Return the [X, Y] coordinate for the center point of the cell that contains the specified text.  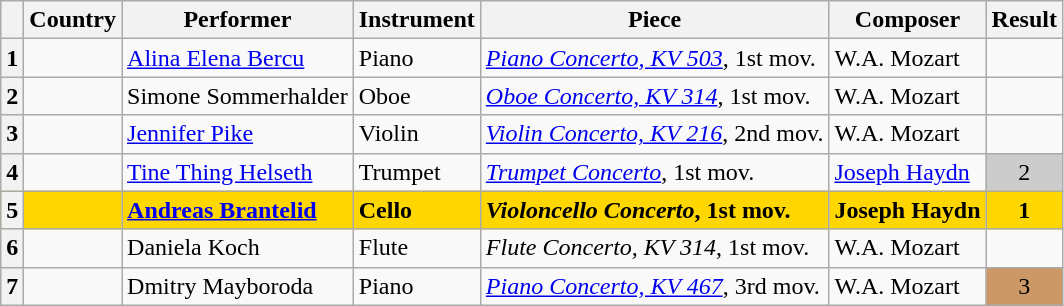
Andreas Brantelid [238, 210]
Dmitry Mayboroda [238, 286]
Country [73, 20]
Composer [908, 20]
Trumpet Concerto, 1st mov. [654, 172]
4 [12, 172]
5 [12, 210]
Violin Concerto, KV 216, 2nd mov. [654, 134]
Oboe Concerto, KV 314, 1st mov. [654, 96]
Violoncello Concerto, 1st mov. [654, 210]
Piano Concerto, KV 503, 1st mov. [654, 58]
Flute Concerto, KV 314, 1st mov. [654, 248]
Piano Concerto, KV 467, 3rd mov. [654, 286]
Trumpet [416, 172]
7 [12, 286]
Performer [238, 20]
6 [12, 248]
Cello [416, 210]
Simone Sommerhalder [238, 96]
Oboe [416, 96]
Jennifer Pike [238, 134]
Daniela Koch [238, 248]
Tine Thing Helseth [238, 172]
Result [1024, 20]
Flute [416, 248]
Violin [416, 134]
Alina Elena Bercu [238, 58]
Piece [654, 20]
Instrument [416, 20]
